Find where the given text appears and provide that cell's center as (X, Y) coordinate. 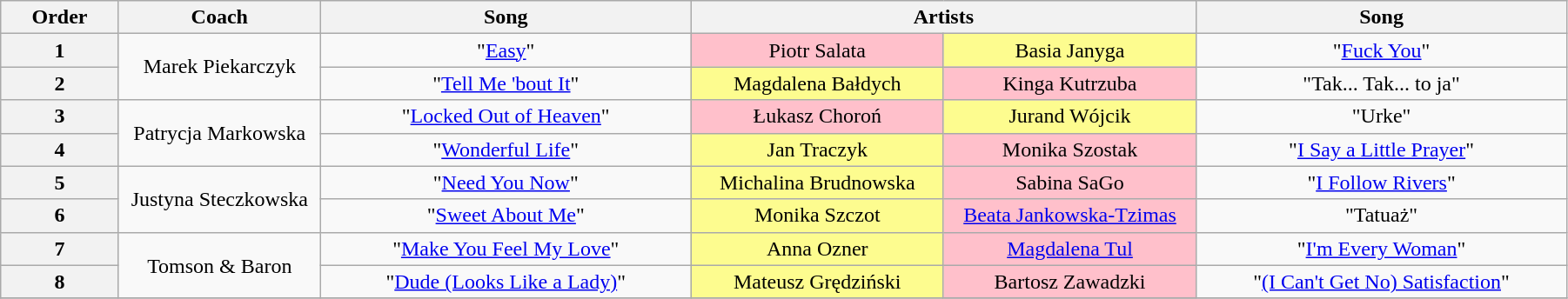
2 (59, 83)
Mateusz Grędziński (817, 282)
"Tell Me 'bout It" (506, 83)
"I Say a Little Prayer" (1382, 149)
Order (59, 17)
"Easy" (506, 50)
3 (59, 116)
Marek Piekarczyk (219, 67)
Jan Traczyk (817, 149)
"Locked Out of Heaven" (506, 116)
"Tatuaż" (1382, 216)
6 (59, 216)
Jurand Wójcik (1069, 116)
Michalina Brudnowska (817, 183)
Basia Janyga (1069, 50)
"Tak... Tak... to ja" (1382, 83)
8 (59, 282)
4 (59, 149)
"Urke" (1382, 116)
Piotr Salata (817, 50)
"Fuck You" (1382, 50)
5 (59, 183)
"Sweet About Me" (506, 216)
Artists (943, 17)
Łukasz Choroń (817, 116)
7 (59, 249)
Tomson & Baron (219, 265)
"Dude (Looks Like a Lady)" (506, 282)
"(I Can't Get No) Satisfaction" (1382, 282)
Beata Jankowska-Tzimas (1069, 216)
"Wonderful Life" (506, 149)
"Need You Now" (506, 183)
"I'm Every Woman" (1382, 249)
1 (59, 50)
Bartosz Zawadzki (1069, 282)
Magdalena Bałdych (817, 83)
Kinga Kutrzuba (1069, 83)
Justyna Steczkowska (219, 199)
Sabina SaGo (1069, 183)
Magdalena Tul (1069, 249)
"I Follow Rivers" (1382, 183)
Anna Ozner (817, 249)
Patrycja Markowska (219, 133)
Coach (219, 17)
"Make You Feel My Love" (506, 249)
Monika Szostak (1069, 149)
Monika Szczot (817, 216)
